Find where the given text appears and provide that cell's center as [X, Y] coordinate. 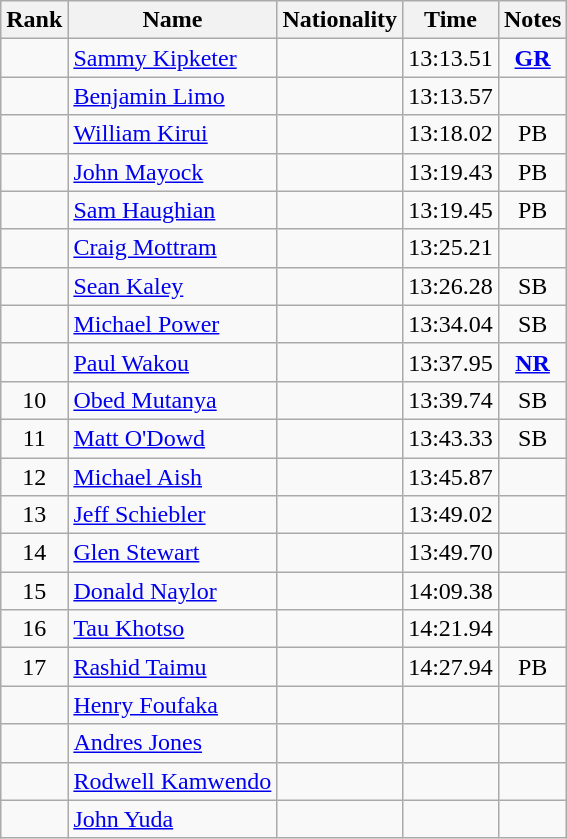
17 [34, 667]
Rashid Taimu [172, 667]
Obed Mutanya [172, 400]
Sammy Kipketer [172, 58]
NR [532, 362]
Glen Stewart [172, 553]
Nationality [340, 20]
11 [34, 438]
Henry Foufaka [172, 705]
12 [34, 477]
13:49.02 [451, 515]
13:45.87 [451, 477]
Time [451, 20]
Craig Mottram [172, 248]
15 [34, 591]
13 [34, 515]
14:21.94 [451, 629]
Notes [532, 20]
Sean Kaley [172, 286]
10 [34, 400]
Tau Khotso [172, 629]
13:49.70 [451, 553]
13:34.04 [451, 324]
Michael Power [172, 324]
14:27.94 [451, 667]
13:43.33 [451, 438]
14 [34, 553]
Paul Wakou [172, 362]
Matt O'Dowd [172, 438]
13:18.02 [451, 134]
13:26.28 [451, 286]
13:25.21 [451, 248]
John Yuda [172, 819]
Michael Aish [172, 477]
Rank [34, 20]
16 [34, 629]
Benjamin Limo [172, 96]
13:13.57 [451, 96]
John Mayock [172, 172]
13:37.95 [451, 362]
Sam Haughian [172, 210]
13:39.74 [451, 400]
William Kirui [172, 134]
Rodwell Kamwendo [172, 781]
13:19.43 [451, 172]
13:13.51 [451, 58]
Jeff Schiebler [172, 515]
14:09.38 [451, 591]
Andres Jones [172, 743]
GR [532, 58]
13:19.45 [451, 210]
Donald Naylor [172, 591]
Name [172, 20]
